Find where the given text appears and provide that cell's center as [X, Y] coordinate. 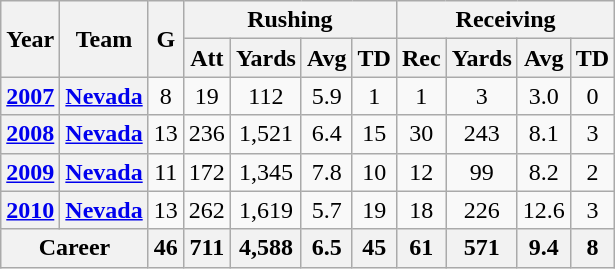
Receiving [505, 20]
12 [421, 172]
243 [482, 134]
2007 [30, 96]
571 [482, 248]
3.0 [544, 96]
0 [592, 96]
45 [374, 248]
7.8 [326, 172]
8.1 [544, 134]
236 [206, 134]
G [166, 39]
5.7 [326, 210]
11 [166, 172]
1,619 [266, 210]
18 [421, 210]
30 [421, 134]
1,521 [266, 134]
Career [74, 248]
226 [482, 210]
262 [206, 210]
5.9 [326, 96]
61 [421, 248]
Year [30, 39]
9.4 [544, 248]
6.4 [326, 134]
4,588 [266, 248]
2009 [30, 172]
2008 [30, 134]
Rec [421, 58]
2 [592, 172]
Rushing [290, 20]
6.5 [326, 248]
2010 [30, 210]
8.2 [544, 172]
711 [206, 248]
15 [374, 134]
1,345 [266, 172]
Team [104, 39]
10 [374, 172]
12.6 [544, 210]
46 [166, 248]
172 [206, 172]
112 [266, 96]
99 [482, 172]
Att [206, 58]
